Locate the cell with the specified text and output its (X, Y) center coordinate. 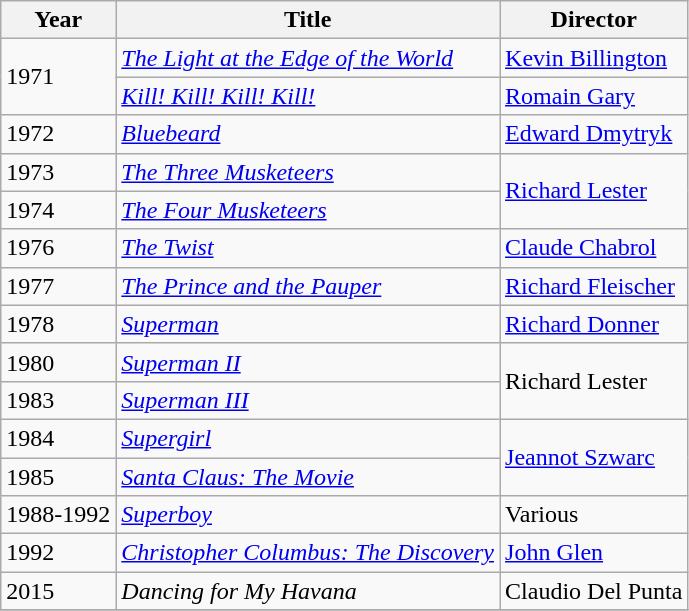
The Prince and the Pauper (308, 286)
The Three Musketeers (308, 172)
Various (594, 515)
Santa Claus: The Movie (308, 477)
1983 (58, 400)
The Light at the Edge of the World (308, 58)
Title (308, 20)
Romain Gary (594, 96)
1985 (58, 477)
Richard Donner (594, 324)
Director (594, 20)
Superman (308, 324)
Kevin Billington (594, 58)
Kill! Kill! Kill! Kill! (308, 96)
Dancing for My Havana (308, 591)
1984 (58, 438)
1980 (58, 362)
1973 (58, 172)
The Twist (308, 248)
1992 (58, 553)
1971 (58, 77)
Supergirl (308, 438)
2015 (58, 591)
Claude Chabrol (594, 248)
1976 (58, 248)
The Four Musketeers (308, 210)
Richard Fleischer (594, 286)
1977 (58, 286)
Superboy (308, 515)
Year (58, 20)
Christopher Columbus: The Discovery (308, 553)
Claudio Del Punta (594, 591)
Edward Dmytryk (594, 134)
1974 (58, 210)
Superman II (308, 362)
Jeannot Szwarc (594, 457)
1988-1992 (58, 515)
1978 (58, 324)
1972 (58, 134)
Bluebeard (308, 134)
John Glen (594, 553)
Superman III (308, 400)
